Provide the [X, Y] coordinate of the cell's center where the given text is located.  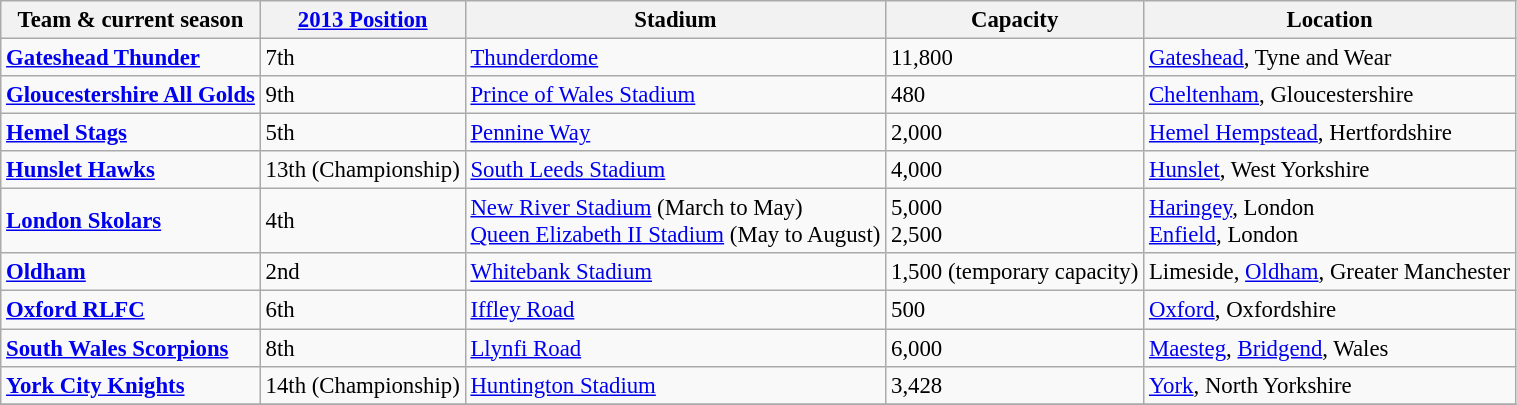
Gateshead Thunder [131, 58]
9th [362, 95]
Hemel Stags [131, 133]
480 [1015, 95]
South Leeds Stadium [676, 170]
Huntington Stadium [676, 385]
Hunslet Hawks [131, 170]
3,428 [1015, 385]
York, North Yorkshire [1330, 385]
Prince of Wales Stadium [676, 95]
York City Knights [131, 385]
11,800 [1015, 58]
Whitebank Stadium [676, 273]
14th (Championship) [362, 385]
Oxford, Oxfordshire [1330, 310]
Capacity [1015, 20]
Pennine Way [676, 133]
Team & current season [131, 20]
Cheltenham, Gloucestershire [1330, 95]
Iffley Road [676, 310]
5,000 2,500 [1015, 222]
Oxford RLFC [131, 310]
South Wales Scorpions [131, 348]
Haringey, London Enfield, London [1330, 222]
London Skolars [131, 222]
Limeside, Oldham, Greater Manchester [1330, 273]
Location [1330, 20]
Thunderdome [676, 58]
Hunslet, West Yorkshire [1330, 170]
Maesteg, Bridgend, Wales [1330, 348]
4,000 [1015, 170]
2013 Position [362, 20]
Hemel Hempstead, Hertfordshire [1330, 133]
Oldham [131, 273]
8th [362, 348]
Stadium [676, 20]
6th [362, 310]
New River Stadium (March to May) Queen Elizabeth II Stadium (May to August) [676, 222]
4th [362, 222]
2nd [362, 273]
1,500 (temporary capacity) [1015, 273]
13th (Championship) [362, 170]
500 [1015, 310]
Gateshead, Tyne and Wear [1330, 58]
Gloucestershire All Golds [131, 95]
2,000 [1015, 133]
Llynfi Road [676, 348]
5th [362, 133]
7th [362, 58]
6,000 [1015, 348]
